Find where the given text appears and provide that cell's center as (X, Y) coordinate. 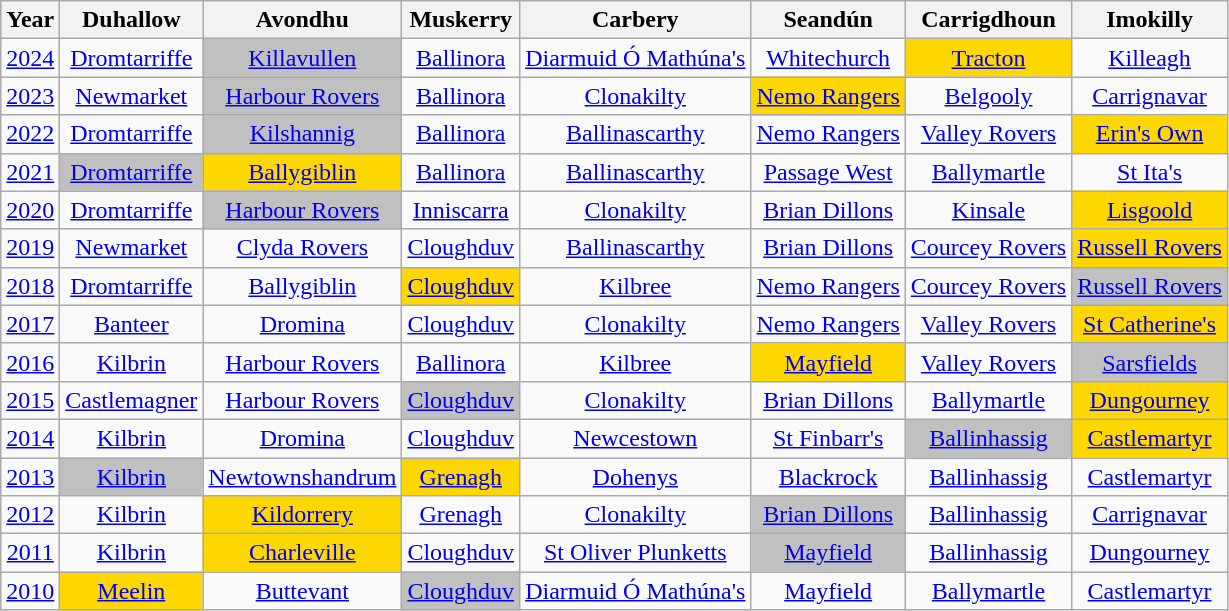
Banteer (132, 324)
Kildorrery (302, 515)
Lisgoold (1150, 210)
Inniscarra (461, 210)
2014 (30, 438)
Killeagh (1150, 58)
Tracton (988, 58)
Dohenys (636, 477)
2018 (30, 286)
2017 (30, 324)
2020 (30, 210)
Killavullen (302, 58)
Passage West (828, 172)
Buttevant (302, 591)
2019 (30, 248)
Castlemagner (132, 400)
Carrigdhoun (988, 20)
2022 (30, 134)
Year (30, 20)
Whitechurch (828, 58)
Charleville (302, 553)
Erin's Own (1150, 134)
Clyda Rovers (302, 248)
Meelin (132, 591)
Sarsfields (1150, 362)
2010 (30, 591)
St Oliver Plunketts (636, 553)
Kinsale (988, 210)
Newcestown (636, 438)
2015 (30, 400)
Avondhu (302, 20)
Kilshannig (302, 134)
2013 (30, 477)
Muskerry (461, 20)
Carbery (636, 20)
2024 (30, 58)
Imokilly (1150, 20)
Belgooly (988, 96)
Blackrock (828, 477)
Duhallow (132, 20)
Newtownshandrum (302, 477)
St Ita's (1150, 172)
St Catherine's (1150, 324)
2016 (30, 362)
2011 (30, 553)
2012 (30, 515)
2023 (30, 96)
2021 (30, 172)
Seandún (828, 20)
St Finbarr's (828, 438)
